Return the (x, y) coordinate for the center point of the cell that contains the specified text.  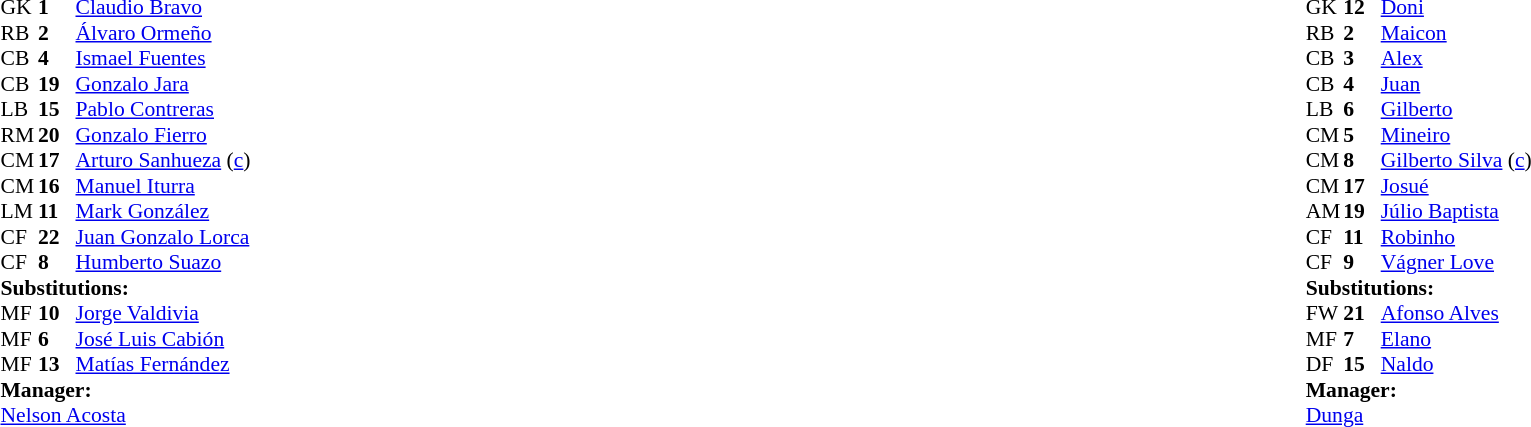
FW (1325, 313)
Ismael Fuentes (164, 59)
Gonzalo Jara (164, 84)
7 (1362, 339)
9 (1362, 263)
RM (19, 135)
Gonzalo Fierro (164, 135)
20 (57, 135)
Pablo Contreras (164, 109)
AM (1325, 211)
Jorge Valdivia (164, 313)
10 (57, 313)
3 (1362, 59)
José Luis Cabión (164, 339)
Manager: (125, 390)
13 (57, 365)
Juan Gonzalo Lorca (164, 237)
Álvaro Ormeño (164, 33)
Manuel Iturra (164, 186)
Arturo Sanhueza (c) (164, 161)
16 (57, 186)
21 (1362, 313)
LM (19, 211)
Substitutions: (125, 288)
DF (1325, 365)
Humberto Suazo (164, 263)
Matías Fernández (164, 365)
5 (1362, 135)
22 (57, 237)
Mark González (164, 211)
